Scan for the cell matching the given text and deliver its [X, Y] coordinate at center. 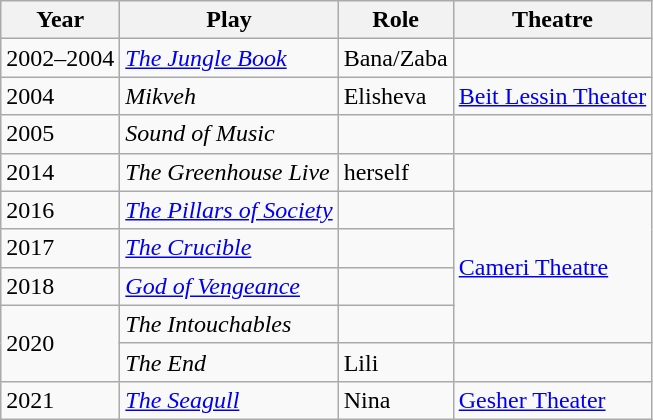
Gesher Theater [552, 400]
The Crucible [229, 248]
2021 [60, 400]
Beit Lessin Theater [552, 96]
The Jungle Book [229, 58]
Year [60, 20]
2005 [60, 134]
The Pillars of Society [229, 210]
2016 [60, 210]
Elisheva [396, 96]
herself [396, 172]
God of Vengeance [229, 286]
2004 [60, 96]
2020 [60, 343]
Lili [396, 362]
Cameri Theatre [552, 267]
Theatre [552, 20]
Nina [396, 400]
Play [229, 20]
Sound of Music [229, 134]
2014 [60, 172]
2018 [60, 286]
2002–2004 [60, 58]
Mikveh [229, 96]
Role [396, 20]
Bana/Zaba [396, 58]
The Greenhouse Live [229, 172]
The Intouchables [229, 324]
2017 [60, 248]
The End [229, 362]
The Seagull [229, 400]
